Return [X, Y] of the center of cell containing provided text 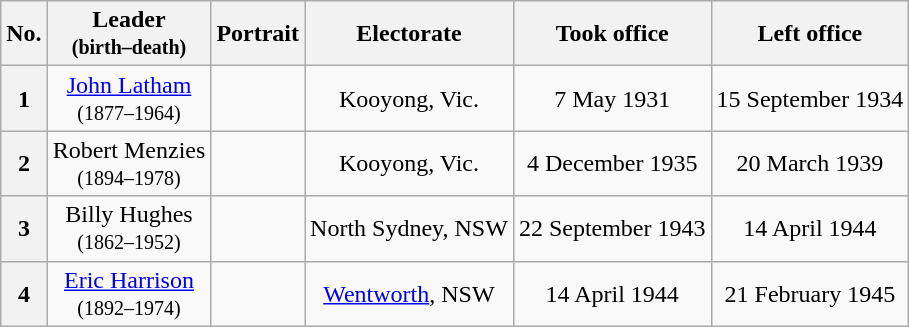
20 March 1939 [810, 164]
Portrait [258, 34]
North Sydney, NSW [410, 228]
1 [24, 98]
Eric Harrison(1892–1974) [129, 294]
John Latham(1877–1964) [129, 98]
Billy Hughes(1862–1952) [129, 228]
15 September 1934 [810, 98]
Wentworth, NSW [410, 294]
4 December 1935 [612, 164]
7 May 1931 [612, 98]
3 [24, 228]
2 [24, 164]
21 February 1945 [810, 294]
Robert Menzies(1894–1978) [129, 164]
No. [24, 34]
Electorate [410, 34]
Leader(birth–death) [129, 34]
22 September 1943 [612, 228]
Left office [810, 34]
4 [24, 294]
Took office [612, 34]
